Find where the given text appears and provide that cell's center as [x, y] coordinate. 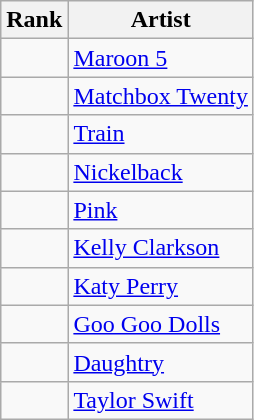
Rank [34, 20]
Nickelback [161, 172]
Kelly Clarkson [161, 248]
Pink [161, 210]
Maroon 5 [161, 58]
Matchbox Twenty [161, 96]
Katy Perry [161, 286]
Train [161, 134]
Daughtry [161, 362]
Goo Goo Dolls [161, 324]
Artist [161, 20]
Taylor Swift [161, 400]
